Provide the [X, Y] coordinate of the cell's center where the given text is located.  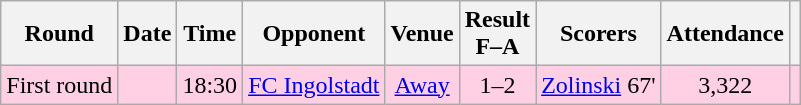
Venue [422, 34]
3,322 [725, 85]
18:30 [210, 85]
Scorers [598, 34]
ResultF–A [497, 34]
FC Ingolstadt [314, 85]
1–2 [497, 85]
Attendance [725, 34]
Date [148, 34]
Round [60, 34]
Away [422, 85]
Opponent [314, 34]
First round [60, 85]
Time [210, 34]
Zolinski 67' [598, 85]
